Provide the (X, Y) coordinate of the cell's center where the given text is located.  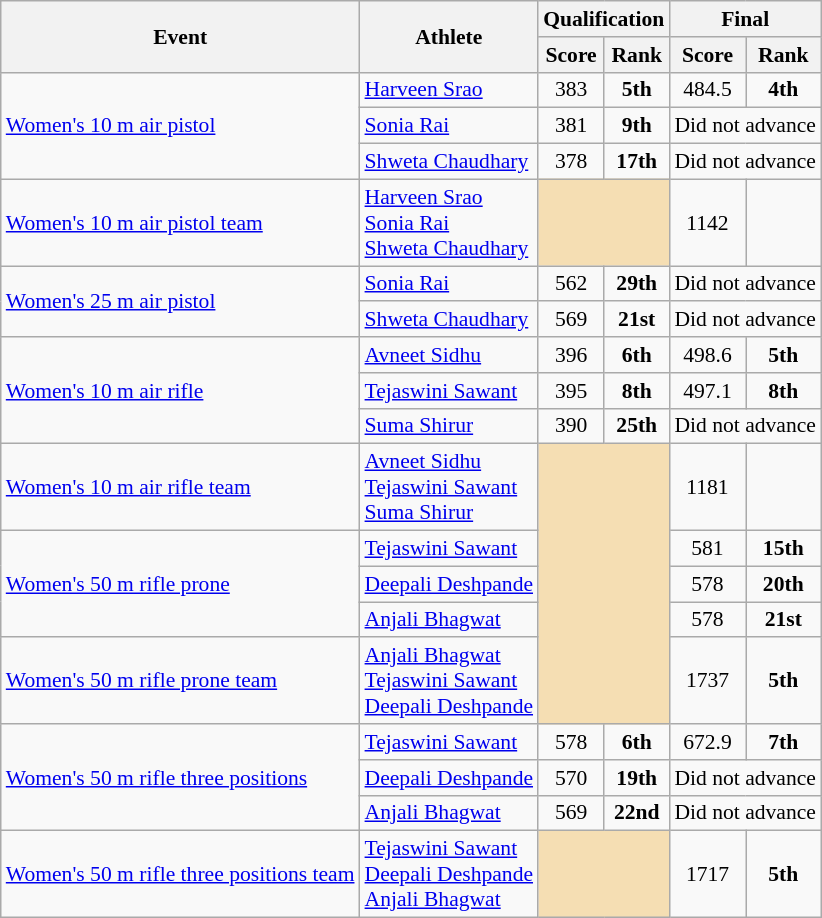
1181 (707, 488)
381 (571, 126)
581 (707, 549)
15th (784, 549)
Women's 50 m rifle prone (180, 584)
Qualification (604, 19)
484.5 (707, 90)
4th (784, 90)
22nd (636, 813)
9th (636, 126)
20th (784, 584)
25th (636, 426)
Avneet SidhuTejaswini SawantSuma Shirur (450, 488)
19th (636, 778)
Women's 10 m air pistol (180, 126)
562 (571, 284)
Harveen Srao (450, 90)
Anjali BhagwatTejaswini SawantDeepali Deshpande (450, 682)
Women's 50 m rifle three positions (180, 778)
1142 (707, 222)
Avneet Sidhu (450, 355)
Event (180, 36)
Women's 25 m air pistol (180, 302)
Women's 10 m air rifle team (180, 488)
1737 (707, 682)
1717 (707, 874)
672.9 (707, 742)
395 (571, 391)
383 (571, 90)
570 (571, 778)
Suma Shirur (450, 426)
497.1 (707, 391)
390 (571, 426)
Athlete (450, 36)
Women's 10 m air pistol team (180, 222)
17th (636, 162)
29th (636, 284)
Tejaswini SawantDeepali DeshpandeAnjali Bhagwat (450, 874)
Final (745, 19)
498.6 (707, 355)
378 (571, 162)
7th (784, 742)
Women's 50 m rifle three positions team (180, 874)
Women's 50 m rifle prone team (180, 682)
396 (571, 355)
Harveen SraoSonia RaiShweta Chaudhary (450, 222)
Women's 10 m air rifle (180, 390)
